Capture the cell that displays the provided text and extract its (X, Y) central coordinate. 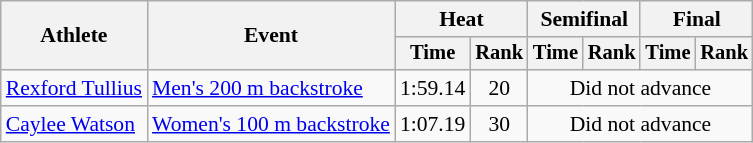
Heat (462, 19)
Event (271, 36)
Women's 100 m backstroke (271, 124)
1:59.14 (432, 88)
Caylee Watson (74, 124)
20 (499, 88)
Rexford Tullius (74, 88)
30 (499, 124)
1:07.19 (432, 124)
Men's 200 m backstroke (271, 88)
Athlete (74, 36)
Semifinal (584, 19)
Final (696, 19)
